For the text-containing cell, return its midpoint in [X, Y] coordinate format. 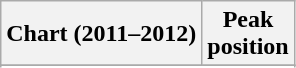
Chart (2011–2012) [102, 34]
Peakposition [248, 34]
